Determine the [x, y] coordinate at the center of the cell enclosing the given text.  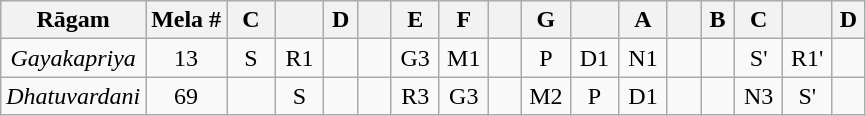
N1 [644, 58]
M2 [546, 96]
B [718, 20]
G [546, 20]
A [644, 20]
Dhatuvardani [74, 96]
E [416, 20]
N3 [758, 96]
Rāgam [74, 20]
69 [186, 96]
R3 [416, 96]
Mela # [186, 20]
F [464, 20]
R1' [808, 58]
Gayakapriya [74, 58]
13 [186, 58]
R1 [300, 58]
M1 [464, 58]
